Extract the (x, y) coordinate from the center of the cell holding the provided text.  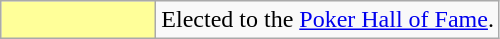
Elected to the Poker Hall of Fame. (328, 20)
